Capture the cell that displays the provided text and extract its (X, Y) central coordinate. 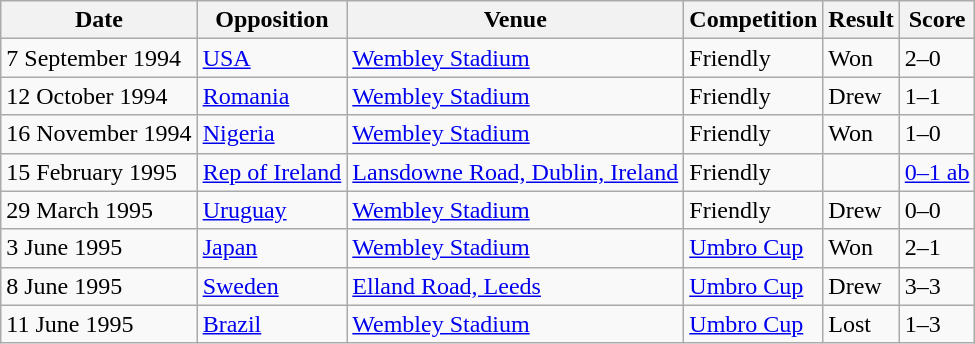
Nigeria (272, 134)
16 November 1994 (99, 134)
Opposition (272, 20)
USA (272, 58)
11 June 1995 (99, 324)
0–0 (937, 210)
Elland Road, Leeds (516, 286)
1–0 (937, 134)
3–3 (937, 286)
Date (99, 20)
0–1 ab (937, 172)
Lansdowne Road, Dublin, Ireland (516, 172)
Venue (516, 20)
Competition (754, 20)
Romania (272, 96)
8 June 1995 (99, 286)
29 March 1995 (99, 210)
1–1 (937, 96)
1–3 (937, 324)
Uruguay (272, 210)
Lost (861, 324)
Sweden (272, 286)
12 October 1994 (99, 96)
Brazil (272, 324)
7 September 1994 (99, 58)
Score (937, 20)
2–0 (937, 58)
Rep of Ireland (272, 172)
3 June 1995 (99, 248)
15 February 1995 (99, 172)
Result (861, 20)
Japan (272, 248)
2–1 (937, 248)
